Scan for the cell matching the given text and deliver its [x, y] coordinate at center. 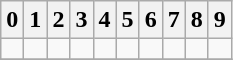
3 [82, 20]
8 [196, 20]
5 [128, 20]
0 [12, 20]
6 [150, 20]
2 [58, 20]
4 [104, 20]
7 [174, 20]
9 [220, 20]
1 [36, 20]
